Find where the given text appears and provide that cell's center as [X, Y] coordinate. 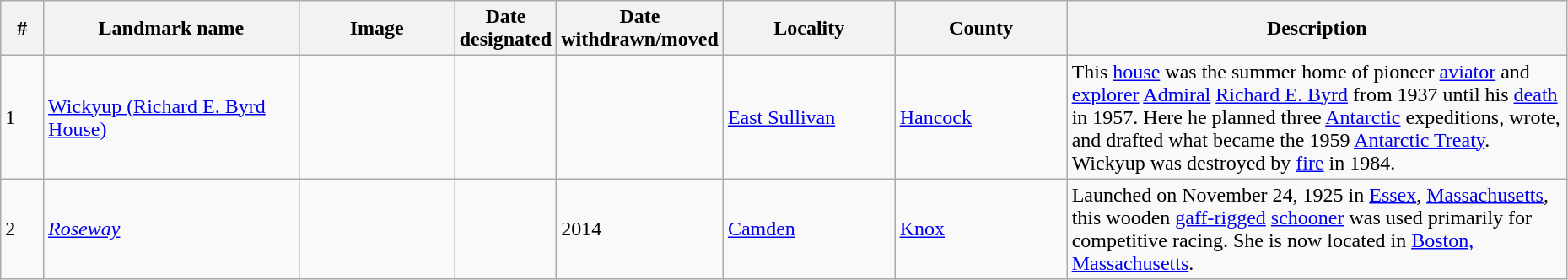
1 [22, 117]
East Sullivan [809, 117]
Hancock [981, 117]
Locality [809, 29]
Image [376, 29]
Date designated [505, 29]
2014 [640, 229]
Camden [809, 229]
County [981, 29]
Knox [981, 229]
Roseway [172, 229]
Date withdrawn/moved [640, 29]
Description [1317, 29]
Wickyup (Richard E. Byrd House) [172, 117]
Landmark name [172, 29]
2 [22, 229]
# [22, 29]
